Pinpoint the cell where the given text exists, returning its (x, y) midpoint coordinate. 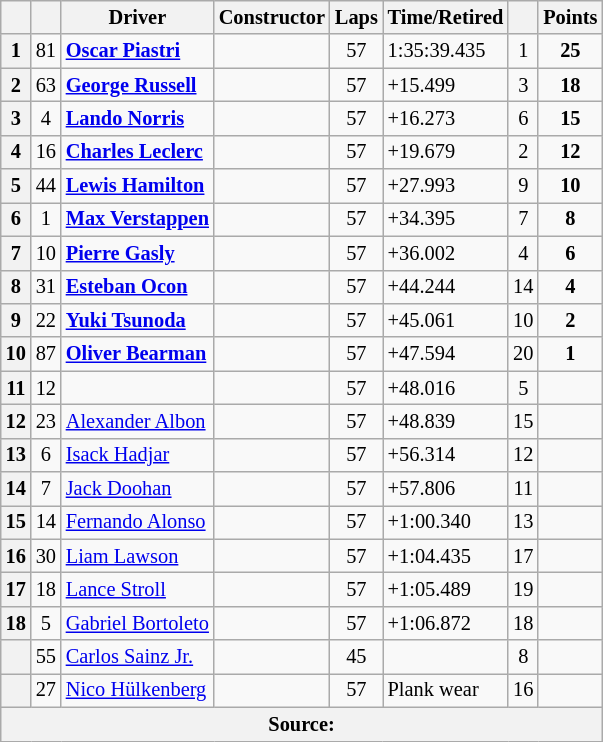
Plank wear (446, 690)
+56.314 (446, 455)
+48.016 (446, 388)
Laps (356, 17)
+16.273 (446, 118)
25 (570, 51)
30 (46, 556)
63 (46, 85)
1:35:39.435 (446, 51)
+57.806 (446, 489)
Carlos Sainz Jr. (138, 657)
+1:05.489 (446, 589)
Jack Doohan (138, 489)
44 (46, 186)
Max Verstappen (138, 219)
+19.679 (446, 152)
Pierre Gasly (138, 253)
Alexander Albon (138, 421)
+36.002 (446, 253)
22 (46, 320)
Nico Hülkenberg (138, 690)
20 (523, 354)
27 (46, 690)
Yuki Tsunoda (138, 320)
+48.839 (446, 421)
Isack Hadjar (138, 455)
+34.395 (446, 219)
+44.244 (446, 287)
+1:04.435 (446, 556)
Points (570, 17)
+27.993 (446, 186)
+47.594 (446, 354)
Lando Norris (138, 118)
Fernando Alonso (138, 522)
87 (46, 354)
+45.061 (446, 320)
Esteban Ocon (138, 287)
Source: (302, 724)
Oliver Bearman (138, 354)
Lewis Hamilton (138, 186)
81 (46, 51)
+15.499 (446, 85)
Driver (138, 17)
23 (46, 421)
Charles Leclerc (138, 152)
Constructor (272, 17)
31 (46, 287)
Lance Stroll (138, 589)
+1:00.340 (446, 522)
Time/Retired (446, 17)
Oscar Piastri (138, 51)
George Russell (138, 85)
55 (46, 657)
+1:06.872 (446, 623)
19 (523, 589)
Gabriel Bortoleto (138, 623)
Liam Lawson (138, 556)
45 (356, 657)
